From the cell containing the given text, extract its center point as [x, y] coordinate. 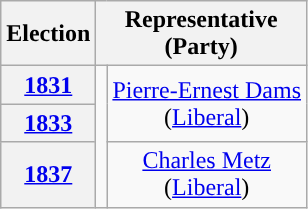
Charles Metz(Liberal) [207, 174]
Election [48, 34]
1837 [48, 174]
Representative(Party) [202, 34]
1831 [48, 85]
Pierre-Ernest Dams(Liberal) [207, 104]
1833 [48, 123]
